Identify which cell holds the provided text, then report its (x, y) central coordinate. 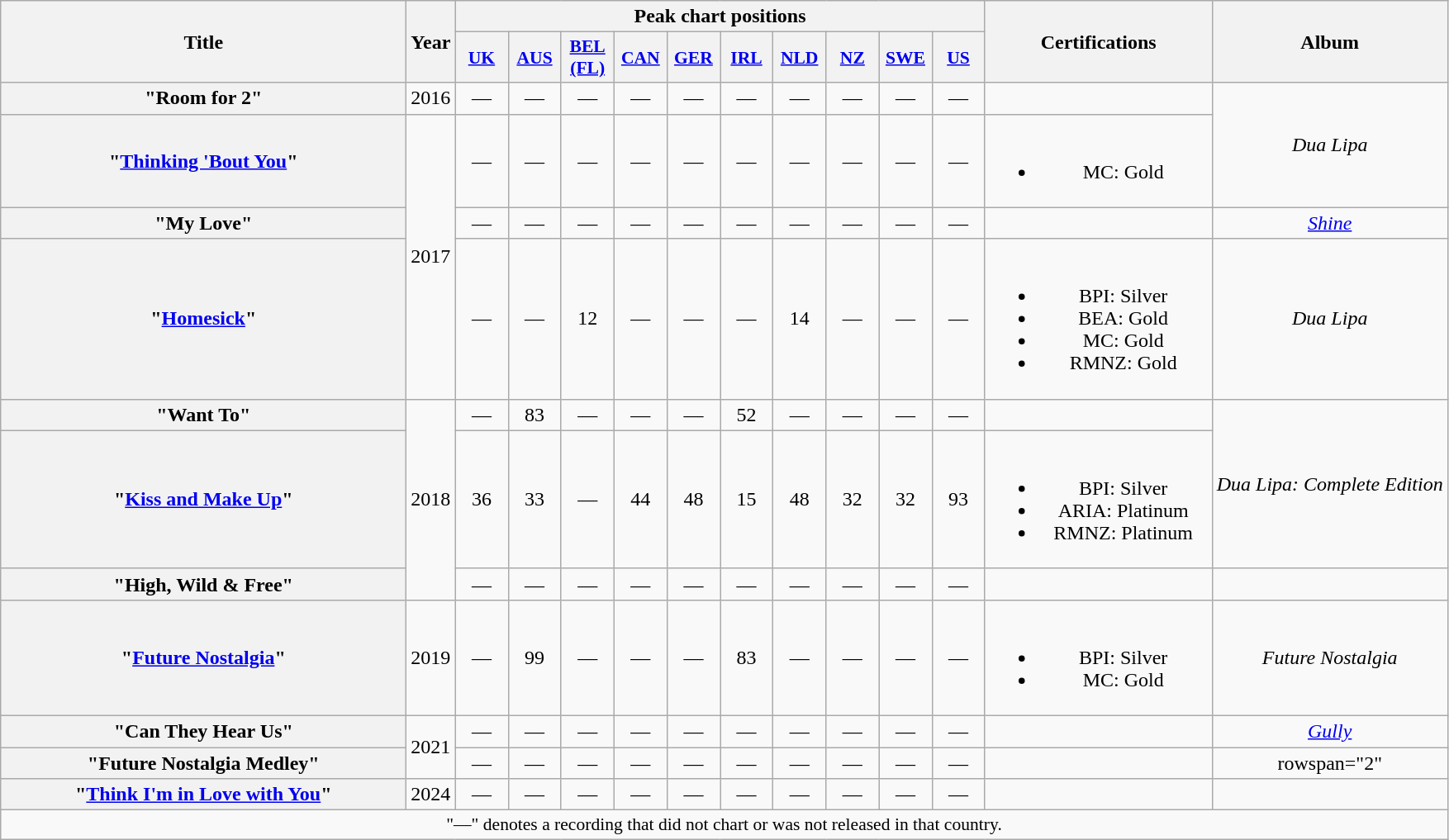
AUS (534, 58)
"Think I'm in Love with You" (203, 795)
CAN (640, 58)
"Can They Hear Us" (203, 731)
Title (203, 41)
Shine (1330, 223)
93 (958, 499)
BPI: SilverARIA: PlatinumRMNZ: Platinum (1099, 499)
Dua Lipa: Complete Edition (1330, 484)
rowspan="2" (1330, 762)
BEL(FL) (587, 58)
BPI: SilverBEA: GoldMC: GoldRMNZ: Gold (1099, 319)
"Homesick" (203, 319)
36 (482, 499)
"Future Nostalgia Medley" (203, 762)
2016 (431, 98)
BPI: SilverMC: Gold (1099, 657)
52 (747, 415)
NZ (853, 58)
2024 (431, 795)
SWE (905, 58)
IRL (747, 58)
Peak chart positions (720, 17)
33 (534, 499)
12 (587, 319)
2018 (431, 499)
"My Love" (203, 223)
"Kiss and Make Up" (203, 499)
15 (747, 499)
"Want To" (203, 415)
Gully (1330, 731)
MC: Gold (1099, 160)
"Future Nostalgia" (203, 657)
Future Nostalgia (1330, 657)
99 (534, 657)
"High, Wild & Free" (203, 584)
"Thinking 'Bout You" (203, 160)
Certifications (1099, 41)
"Room for 2" (203, 98)
UK (482, 58)
NLD (800, 58)
US (958, 58)
14 (800, 319)
Year (431, 41)
Album (1330, 41)
2019 (431, 657)
2017 (431, 256)
"—" denotes a recording that did not chart or was not released in that country. (724, 825)
2021 (431, 747)
GER (693, 58)
44 (640, 499)
